Return (X, Y) of the center of cell containing provided text 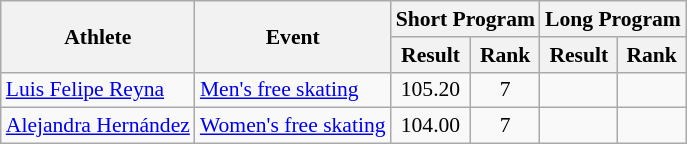
Women's free skating (293, 126)
Men's free skating (293, 90)
Luis Felipe Reyna (98, 90)
Long Program (613, 19)
105.20 (431, 90)
Event (293, 36)
Alejandra Hernández (98, 126)
Athlete (98, 36)
Short Program (466, 19)
104.00 (431, 126)
